Determine the (x, y) coordinate at the center of the cell enclosing the given text.  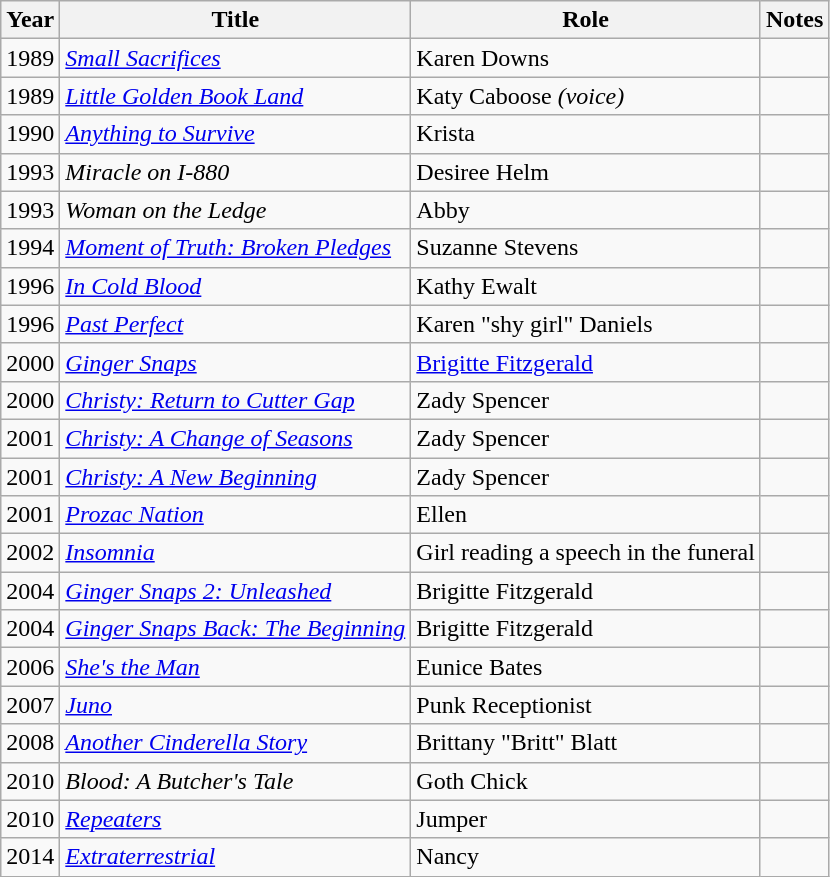
Miracle on I-880 (236, 172)
In Cold Blood (236, 286)
Little Golden Book Land (236, 96)
Juno (236, 705)
2008 (30, 743)
Notes (794, 20)
Brittany "Britt" Blatt (586, 743)
Abby (586, 210)
Desiree Helm (586, 172)
Ginger Snaps Back: The Beginning (236, 629)
Christy: A New Beginning (236, 477)
Suzanne Stevens (586, 248)
Karen Downs (586, 58)
Woman on the Ledge (236, 210)
Christy: Return to Cutter Gap (236, 400)
Title (236, 20)
Kathy Ewalt (586, 286)
Small Sacrifices (236, 58)
Karen "shy girl" Daniels (586, 324)
1990 (30, 134)
Another Cinderella Story (236, 743)
Eunice Bates (586, 667)
Katy Caboose (voice) (586, 96)
She's the Man (236, 667)
2006 (30, 667)
Prozac Nation (236, 515)
Goth Chick (586, 781)
2007 (30, 705)
Ginger Snaps (236, 362)
Role (586, 20)
Blood: A Butcher's Tale (236, 781)
Repeaters (236, 819)
Ellen (586, 515)
Punk Receptionist (586, 705)
Krista (586, 134)
Girl reading a speech in the funeral (586, 553)
Jumper (586, 819)
Insomnia (236, 553)
Anything to Survive (236, 134)
Past Perfect (236, 324)
Ginger Snaps 2: Unleashed (236, 591)
Year (30, 20)
2002 (30, 553)
1994 (30, 248)
2014 (30, 857)
Nancy (586, 857)
Moment of Truth: Broken Pledges (236, 248)
Extraterrestrial (236, 857)
Christy: A Change of Seasons (236, 438)
